Return the [X, Y] coordinate for the center point of the cell that contains the specified text.  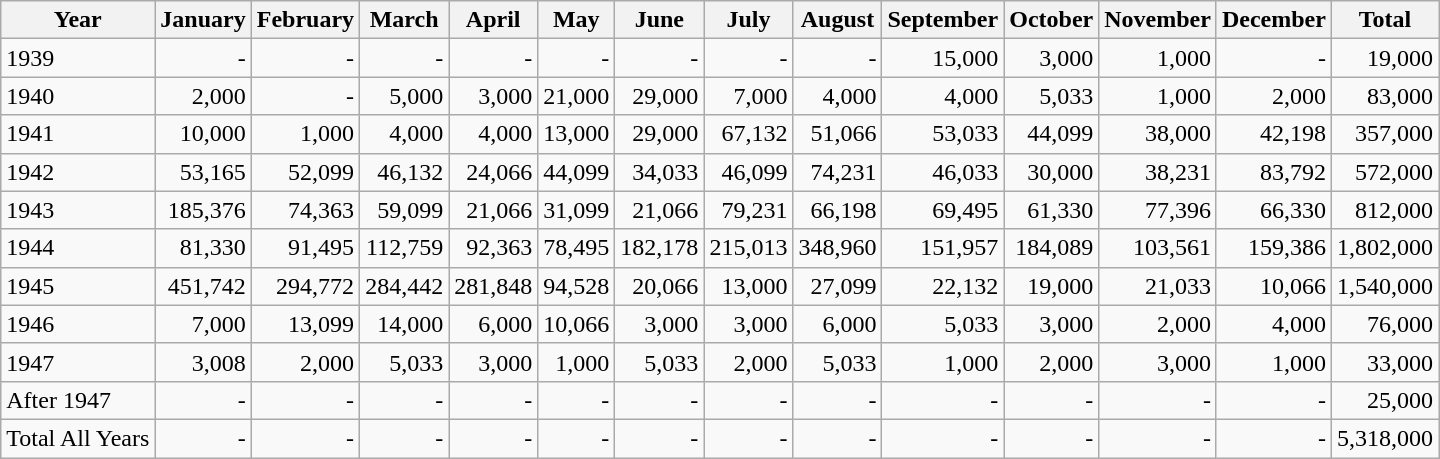
66,330 [1274, 210]
46,132 [404, 172]
September [943, 20]
1943 [78, 210]
51,066 [838, 134]
October [1052, 20]
112,759 [404, 248]
74,363 [305, 210]
812,000 [1384, 210]
3,008 [203, 362]
21,033 [1158, 286]
21,000 [576, 96]
1945 [78, 286]
38,000 [1158, 134]
1,802,000 [1384, 248]
92,363 [494, 248]
31,099 [576, 210]
572,000 [1384, 172]
151,957 [943, 248]
38,231 [1158, 172]
July [748, 20]
46,033 [943, 172]
Year [78, 20]
79,231 [748, 210]
15,000 [943, 58]
27,099 [838, 286]
77,396 [1158, 210]
281,848 [494, 286]
81,330 [203, 248]
284,442 [404, 286]
83,000 [1384, 96]
April [494, 20]
24,066 [494, 172]
61,330 [1052, 210]
5,000 [404, 96]
1947 [78, 362]
22,132 [943, 286]
103,561 [1158, 248]
184,089 [1052, 248]
1,540,000 [1384, 286]
1941 [78, 134]
42,198 [1274, 134]
59,099 [404, 210]
34,033 [660, 172]
November [1158, 20]
February [305, 20]
1940 [78, 96]
33,000 [1384, 362]
53,165 [203, 172]
66,198 [838, 210]
53,033 [943, 134]
185,376 [203, 210]
91,495 [305, 248]
13,099 [305, 324]
March [404, 20]
348,960 [838, 248]
1946 [78, 324]
83,792 [1274, 172]
1944 [78, 248]
After 1947 [78, 400]
August [838, 20]
46,099 [748, 172]
294,772 [305, 286]
52,099 [305, 172]
25,000 [1384, 400]
159,386 [1274, 248]
June [660, 20]
1939 [78, 58]
10,000 [203, 134]
67,132 [748, 134]
December [1274, 20]
74,231 [838, 172]
357,000 [1384, 134]
Total All Years [78, 438]
215,013 [748, 248]
5,318,000 [1384, 438]
78,495 [576, 248]
69,495 [943, 210]
1942 [78, 172]
451,742 [203, 286]
20,066 [660, 286]
January [203, 20]
94,528 [576, 286]
Total [1384, 20]
May [576, 20]
182,178 [660, 248]
76,000 [1384, 324]
14,000 [404, 324]
30,000 [1052, 172]
